Return (x, y) of the center of cell containing provided text 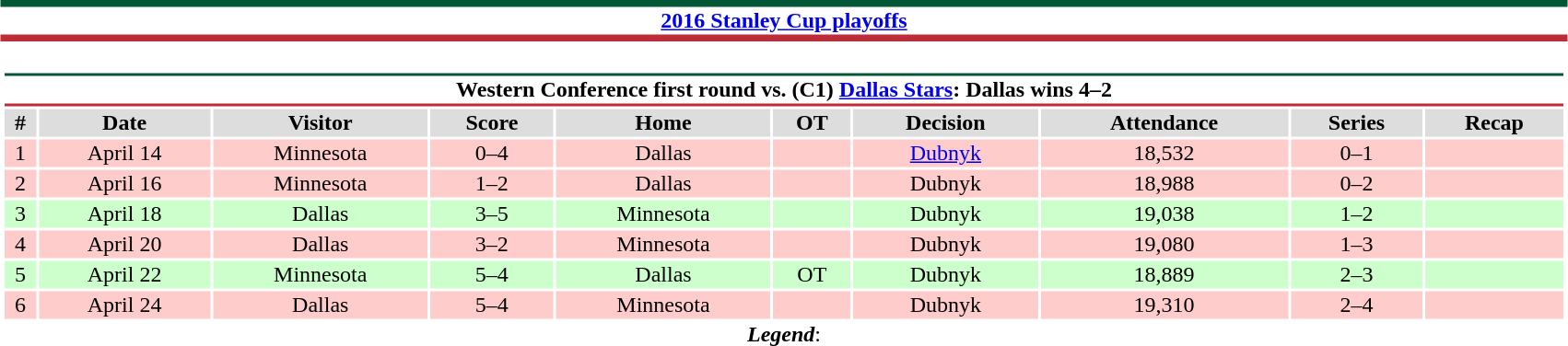
0–2 (1356, 183)
April 24 (125, 305)
2–4 (1356, 305)
Home (663, 122)
April 22 (125, 275)
18,988 (1164, 183)
Visitor (321, 122)
Date (125, 122)
19,310 (1164, 305)
19,038 (1164, 214)
1 (20, 154)
April 20 (125, 244)
3–2 (492, 244)
Series (1356, 122)
18,889 (1164, 275)
2–3 (1356, 275)
Western Conference first round vs. (C1) Dallas Stars: Dallas wins 4–2 (783, 90)
Recap (1494, 122)
19,080 (1164, 244)
0–4 (492, 154)
0–1 (1356, 154)
3–5 (492, 214)
4 (20, 244)
1–3 (1356, 244)
5 (20, 275)
# (20, 122)
Attendance (1164, 122)
6 (20, 305)
2016 Stanley Cup playoffs (784, 20)
April 16 (125, 183)
April 14 (125, 154)
2 (20, 183)
Score (492, 122)
3 (20, 214)
April 18 (125, 214)
18,532 (1164, 154)
Decision (945, 122)
